Extract the [x, y] coordinate from the center of the cell holding the provided text.  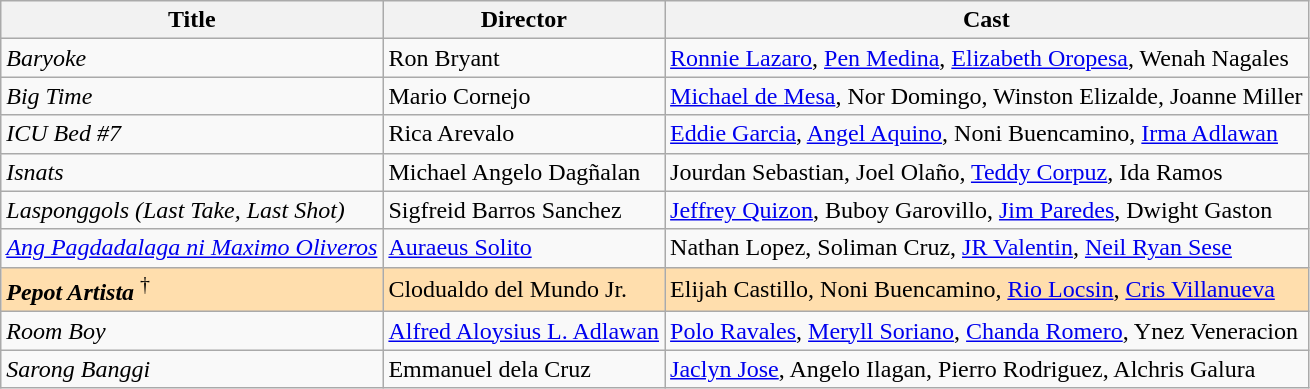
Isnats [192, 172]
Lasponggols (Last Take, Last Shot) [192, 210]
Emmanuel dela Cruz [524, 369]
Mario Cornejo [524, 96]
Ang Pagdadalaga ni Maximo Oliveros [192, 248]
Baryoke [192, 58]
Michael de Mesa, Nor Domingo, Winston Elizalde, Joanne Miller [987, 96]
Elijah Castillo, Noni Buencamino, Rio Locsin, Cris Villanueva [987, 290]
Pepot Artista † [192, 290]
Jourdan Sebastian, Joel Olaño, Teddy Corpuz, Ida Ramos [987, 172]
Alfred Aloysius L. Adlawan [524, 331]
Big Time [192, 96]
Auraeus Solito [524, 248]
Sarong Banggi [192, 369]
Ron Bryant [524, 58]
Room Boy [192, 331]
Michael Angelo Dagñalan [524, 172]
Sigfreid Barros Sanchez [524, 210]
Title [192, 20]
Polo Ravales, Meryll Soriano, Chanda Romero, Ynez Veneracion [987, 331]
Jeffrey Quizon, Buboy Garovillo, Jim Paredes, Dwight Gaston [987, 210]
Nathan Lopez, Soliman Cruz, JR Valentin, Neil Ryan Sese [987, 248]
Clodualdo del Mundo Jr. [524, 290]
Ronnie Lazaro, Pen Medina, Elizabeth Oropesa, Wenah Nagales [987, 58]
Jaclyn Jose, Angelo Ilagan, Pierro Rodriguez, Alchris Galura [987, 369]
ICU Bed #7 [192, 134]
Eddie Garcia, Angel Aquino, Noni Buencamino, Irma Adlawan [987, 134]
Rica Arevalo [524, 134]
Cast [987, 20]
Director [524, 20]
